Return [X, Y] of the center of cell containing provided text 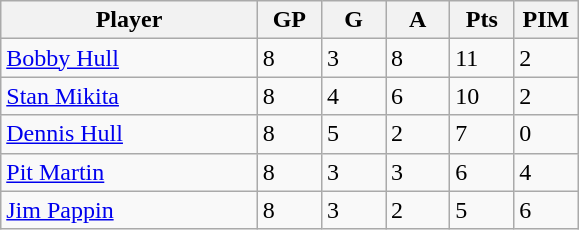
G [353, 20]
10 [482, 96]
Jim Pappin [130, 210]
A [418, 20]
Pit Martin [130, 172]
0 [546, 134]
Bobby Hull [130, 58]
PIM [546, 20]
Player [130, 20]
7 [482, 134]
GP [289, 20]
11 [482, 58]
Stan Mikita [130, 96]
Pts [482, 20]
Dennis Hull [130, 134]
